Provide the [X, Y] coordinate of the cell's center where the given text is located.  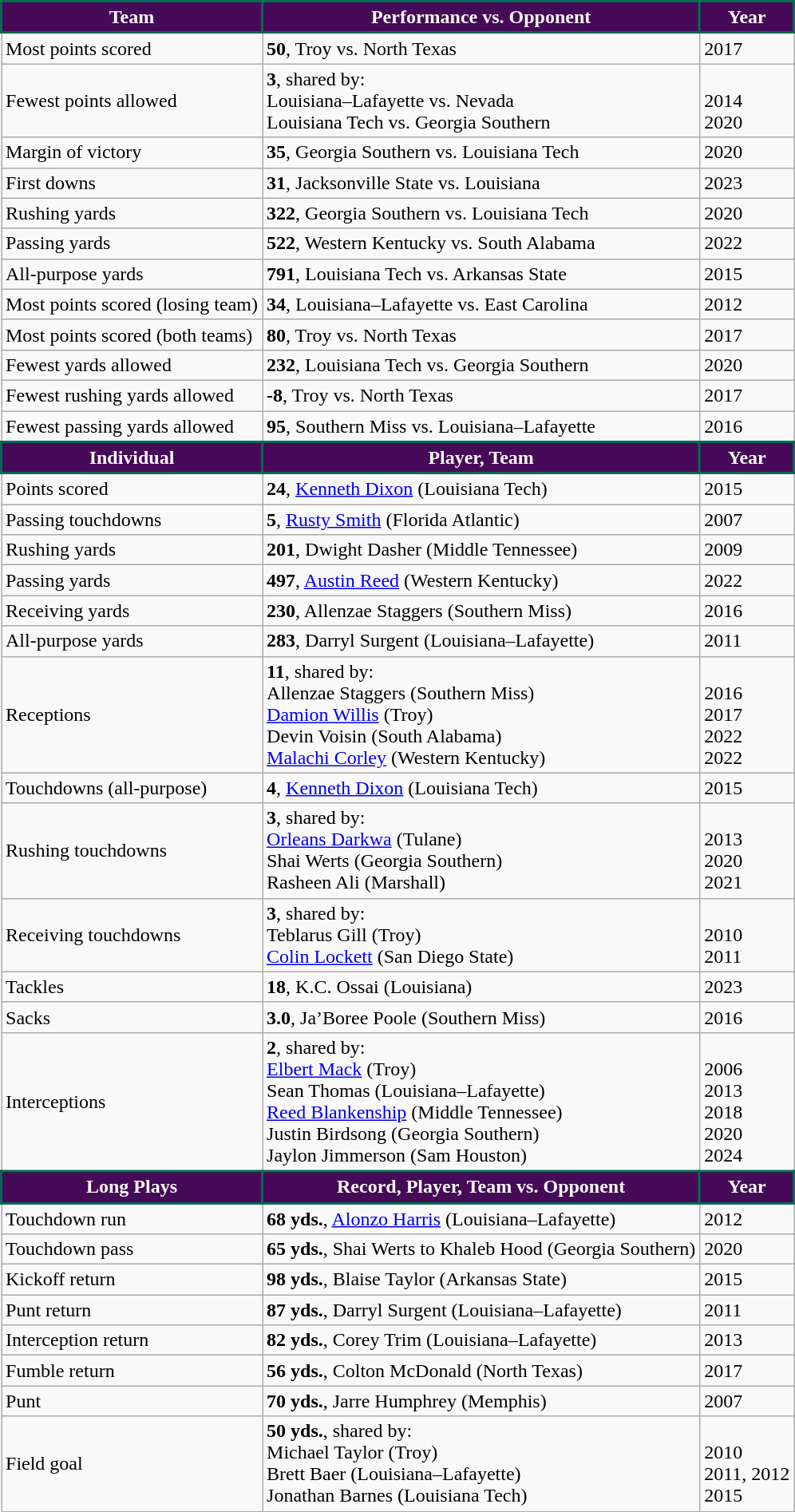
82 yds., Corey Trim (Louisiana–Lafayette) [481, 1340]
50 yds., shared by:Michael Taylor (Troy)Brett Baer (Louisiana–Lafayette)Jonathan Barnes (Louisiana Tech) [481, 1464]
Record, Player, Team vs. Opponent [481, 1187]
Sacks [132, 1017]
2016201720222022 [747, 714]
31, Jacksonville State vs. Louisiana [481, 183]
3, shared by:Louisiana–Lafayette vs. NevadaLouisiana Tech vs. Georgia Southern [481, 101]
322, Georgia Southern vs. Louisiana Tech [481, 213]
Long Plays [132, 1187]
Individual [132, 457]
232, Louisiana Tech vs. Georgia Southern [481, 365]
70 yds., Jarre Humphrey (Memphis) [481, 1401]
95, Southern Miss vs. Louisiana–Lafayette [481, 426]
34, Louisiana–Lafayette vs. East Carolina [481, 304]
Interceptions [132, 1102]
Most points scored (both teams) [132, 334]
Field goal [132, 1464]
20102011 [747, 935]
65 yds., Shai Werts to Khaleb Hood (Georgia Southern) [481, 1249]
791, Louisiana Tech vs. Arkansas State [481, 274]
50, Troy vs. North Texas [481, 48]
Punt [132, 1401]
283, Darryl Surgent (Louisiana–Lafayette) [481, 641]
20102011, 20122015 [747, 1464]
80, Troy vs. North Texas [481, 334]
87 yds., Darryl Surgent (Louisiana–Lafayette) [481, 1310]
2013 [747, 1340]
Rushing touchdowns [132, 851]
3.0, Ja’Boree Poole (Southern Miss) [481, 1017]
Points scored [132, 489]
24, Kenneth Dixon (Louisiana Tech) [481, 489]
Passing touchdowns [132, 520]
Touchdowns (all-purpose) [132, 788]
First downs [132, 183]
Margin of victory [132, 152]
497, Austin Reed (Western Kentucky) [481, 580]
Punt return [132, 1310]
Fewest points allowed [132, 101]
3, shared by:Teblarus Gill (Troy)Colin Lockett (San Diego State) [481, 935]
230, Allenzae Staggers (Southern Miss) [481, 611]
Interception return [132, 1340]
11, shared by:Allenzae Staggers (Southern Miss)Damion Willis (Troy)Devin Voisin (South Alabama)Malachi Corley (Western Kentucky) [481, 714]
Fewest passing yards allowed [132, 426]
Receiving yards [132, 611]
Receptions [132, 714]
56 yds., Colton McDonald (North Texas) [481, 1371]
3, shared by:Orleans Darkwa (Tulane)Shai Werts (Georgia Southern)Rasheen Ali (Marshall) [481, 851]
Touchdown pass [132, 1249]
Most points scored (losing team) [132, 304]
20062013201820202024 [747, 1102]
4, Kenneth Dixon (Louisiana Tech) [481, 788]
Performance vs. Opponent [481, 18]
201320202021 [747, 851]
18, K.C. Ossai (Louisiana) [481, 987]
Fewest rushing yards allowed [132, 395]
Player, Team [481, 457]
2009 [747, 550]
Team [132, 18]
68 yds., Alonzo Harris (Louisiana–Lafayette) [481, 1218]
Receiving touchdowns [132, 935]
Touchdown run [132, 1218]
Tackles [132, 987]
-8, Troy vs. North Texas [481, 395]
98 yds., Blaise Taylor (Arkansas State) [481, 1280]
Most points scored [132, 48]
20142020 [747, 101]
Fewest yards allowed [132, 365]
35, Georgia Southern vs. Louisiana Tech [481, 152]
Kickoff return [132, 1280]
5, Rusty Smith (Florida Atlantic) [481, 520]
522, Western Kentucky vs. South Alabama [481, 243]
201, Dwight Dasher (Middle Tennessee) [481, 550]
Fumble return [132, 1371]
